Determine the (x, y) coordinate at the center of the cell enclosing the given text.  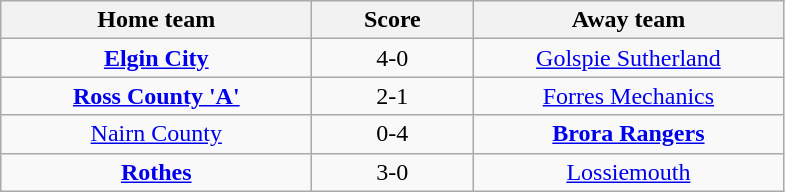
Elgin City (156, 58)
Score (392, 20)
Brora Rangers (628, 134)
3-0 (392, 172)
2-1 (392, 96)
4-0 (392, 58)
Away team (628, 20)
Rothes (156, 172)
Golspie Sutherland (628, 58)
Lossiemouth (628, 172)
Ross County 'A' (156, 96)
Nairn County (156, 134)
Home team (156, 20)
0-4 (392, 134)
Forres Mechanics (628, 96)
